Return the [X, Y] coordinate for the center point of the cell that contains the specified text.  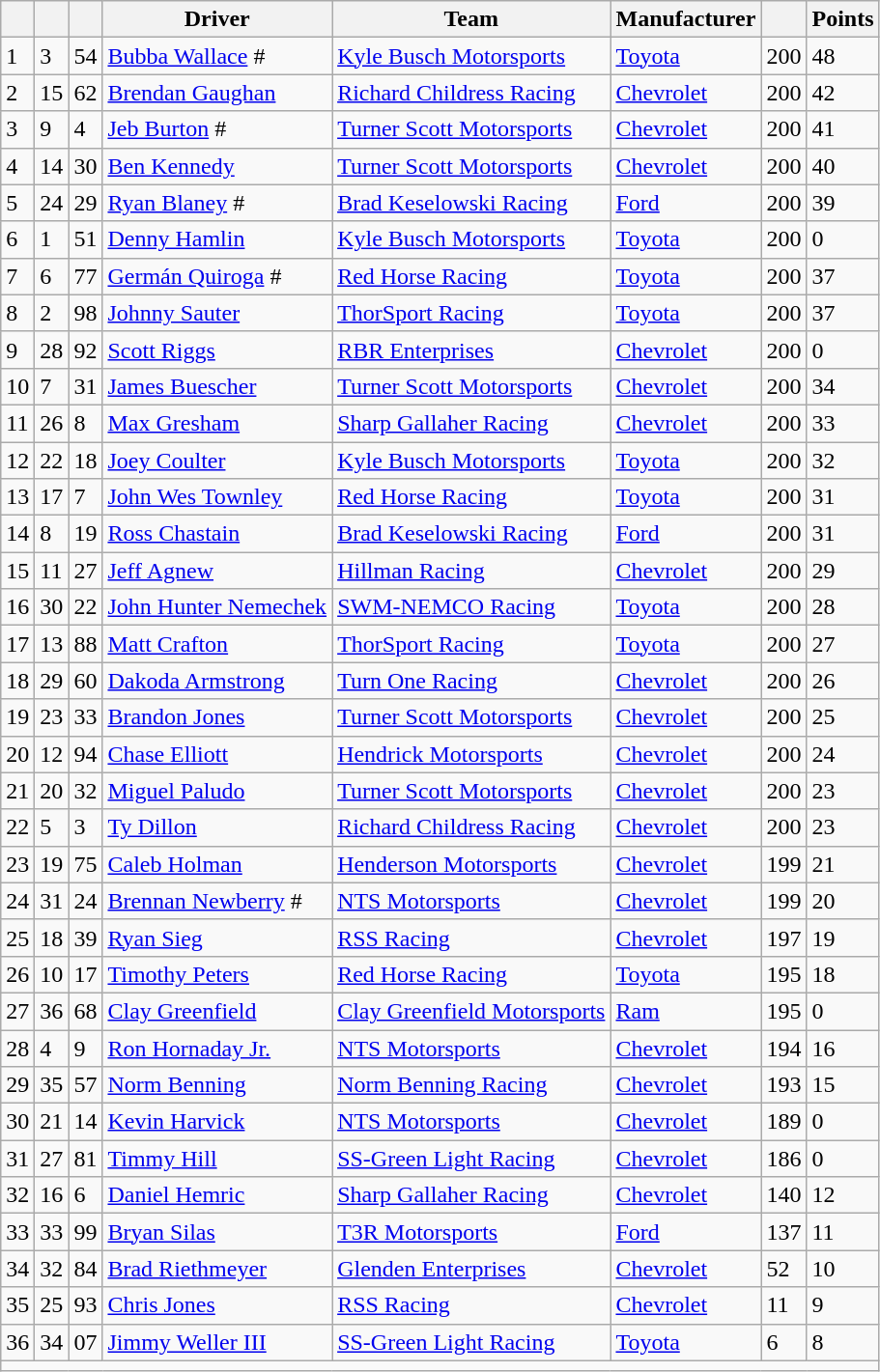
Clay Greenfield [217, 1011]
Ron Hornaday Jr. [217, 1048]
92 [85, 350]
Bubba Wallace # [217, 56]
Timmy Hill [217, 1159]
Bryan Silas [217, 1232]
T3R Motorsports [471, 1232]
Germán Quiroga # [217, 276]
62 [85, 93]
Dakoda Armstrong [217, 681]
Henderson Motorsports [471, 864]
Points [842, 19]
Jimmy Weller III [217, 1342]
Scott Riggs [217, 350]
98 [85, 313]
57 [85, 1085]
40 [842, 166]
140 [784, 1195]
93 [85, 1305]
Manufacturer [686, 19]
07 [85, 1342]
Denny Hamlin [217, 239]
54 [85, 56]
52 [784, 1269]
SWM-NEMCO Racing [471, 607]
Jeb Burton # [217, 129]
Chris Jones [217, 1305]
137 [784, 1232]
Miguel Paludo [217, 791]
Norm Benning Racing [471, 1085]
Matt Crafton [217, 644]
Hendrick Motorsports [471, 754]
Timothy Peters [217, 974]
Ross Chastain [217, 534]
194 [784, 1048]
Ryan Sieg [217, 938]
99 [85, 1232]
Max Gresham [217, 423]
Ram [686, 1011]
John Wes Townley [217, 497]
Chase Elliott [217, 754]
189 [784, 1122]
41 [842, 129]
186 [784, 1159]
Kevin Harvick [217, 1122]
Glenden Enterprises [471, 1269]
48 [842, 56]
42 [842, 93]
John Hunter Nemechek [217, 607]
Ty Dillon [217, 827]
Jeff Agnew [217, 571]
James Buescher [217, 386]
RBR Enterprises [471, 350]
Driver [217, 19]
81 [85, 1159]
Ryan Blaney # [217, 203]
Brandon Jones [217, 717]
197 [784, 938]
Brendan Gaughan [217, 93]
75 [85, 864]
84 [85, 1269]
Johnny Sauter [217, 313]
68 [85, 1011]
193 [784, 1085]
51 [85, 239]
Caleb Holman [217, 864]
77 [85, 276]
Brennan Newberry # [217, 901]
Team [471, 19]
Joey Coulter [217, 461]
Daniel Hemric [217, 1195]
60 [85, 681]
94 [85, 754]
Ben Kennedy [217, 166]
Turn One Racing [471, 681]
Brad Riethmeyer [217, 1269]
Clay Greenfield Motorsports [471, 1011]
88 [85, 644]
Norm Benning [217, 1085]
Hillman Racing [471, 571]
